Detect which cell encompasses the target text, then output its (X, Y) center coordinate. 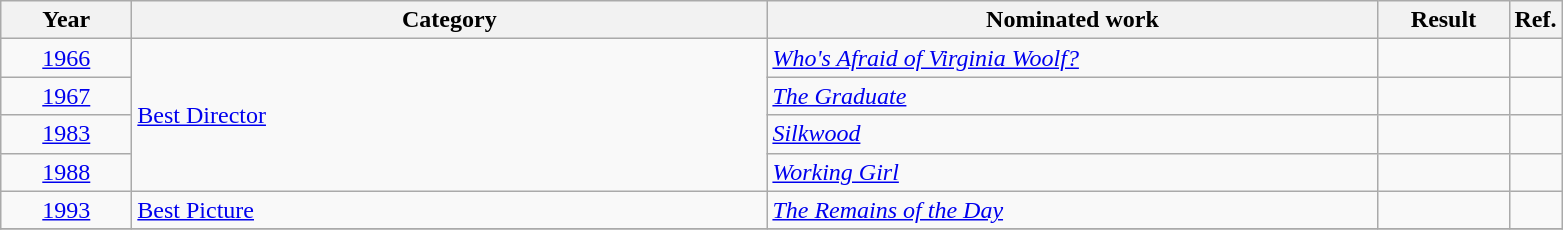
Result (1444, 20)
Best Picture (450, 210)
1988 (66, 172)
Category (450, 20)
Ref. (1536, 20)
1966 (66, 58)
The Remains of the Day (1072, 210)
Who's Afraid of Virginia Woolf? (1072, 58)
1983 (66, 134)
Year (66, 20)
Working Girl (1072, 172)
The Graduate (1072, 96)
1967 (66, 96)
Silkwood (1072, 134)
Best Director (450, 115)
1993 (66, 210)
Nominated work (1072, 20)
